Return (x, y) of the center of cell containing provided text 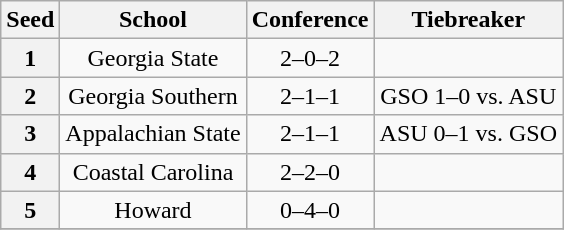
4 (30, 172)
Tiebreaker (468, 20)
School (153, 20)
ASU 0–1 vs. GSO (468, 134)
Seed (30, 20)
1 (30, 58)
Georgia Southern (153, 96)
Conference (310, 20)
Howard (153, 210)
5 (30, 210)
Georgia State (153, 58)
GSO 1–0 vs. ASU (468, 96)
2 (30, 96)
2–0–2 (310, 58)
3 (30, 134)
Appalachian State (153, 134)
Coastal Carolina (153, 172)
2–2–0 (310, 172)
0–4–0 (310, 210)
